From the cell containing the given text, extract its center point as [X, Y] coordinate. 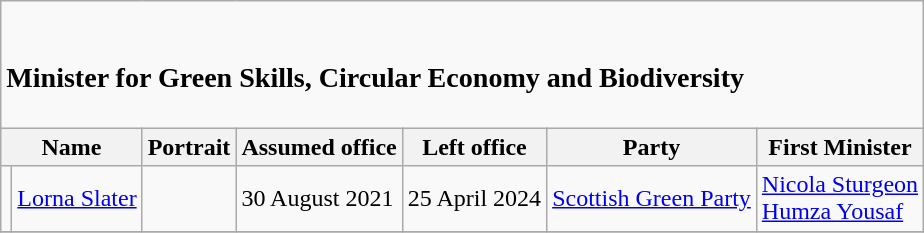
Scottish Green Party [652, 198]
Nicola SturgeonHumza Yousaf [840, 198]
Party [652, 147]
30 August 2021 [319, 198]
25 April 2024 [474, 198]
Left office [474, 147]
Name [72, 147]
First Minister [840, 147]
Portrait [189, 147]
Lorna Slater [77, 198]
Minister for Green Skills, Circular Economy and Biodiversity [462, 64]
Assumed office [319, 147]
